Find where the given text appears and provide that cell's center as [x, y] coordinate. 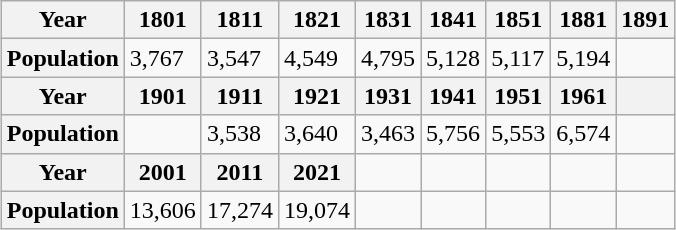
1811 [240, 20]
17,274 [240, 210]
5,128 [454, 58]
1901 [162, 96]
4,795 [388, 58]
1921 [316, 96]
1851 [518, 20]
1831 [388, 20]
1941 [454, 96]
1881 [584, 20]
1841 [454, 20]
1951 [518, 96]
3,640 [316, 134]
1801 [162, 20]
5,194 [584, 58]
1961 [584, 96]
19,074 [316, 210]
4,549 [316, 58]
13,606 [162, 210]
3,538 [240, 134]
1821 [316, 20]
1931 [388, 96]
2001 [162, 172]
3,463 [388, 134]
2021 [316, 172]
3,547 [240, 58]
1891 [646, 20]
5,553 [518, 134]
1911 [240, 96]
5,756 [454, 134]
3,767 [162, 58]
6,574 [584, 134]
2011 [240, 172]
5,117 [518, 58]
